Extract the (X, Y) coordinate from the center of the cell holding the provided text.  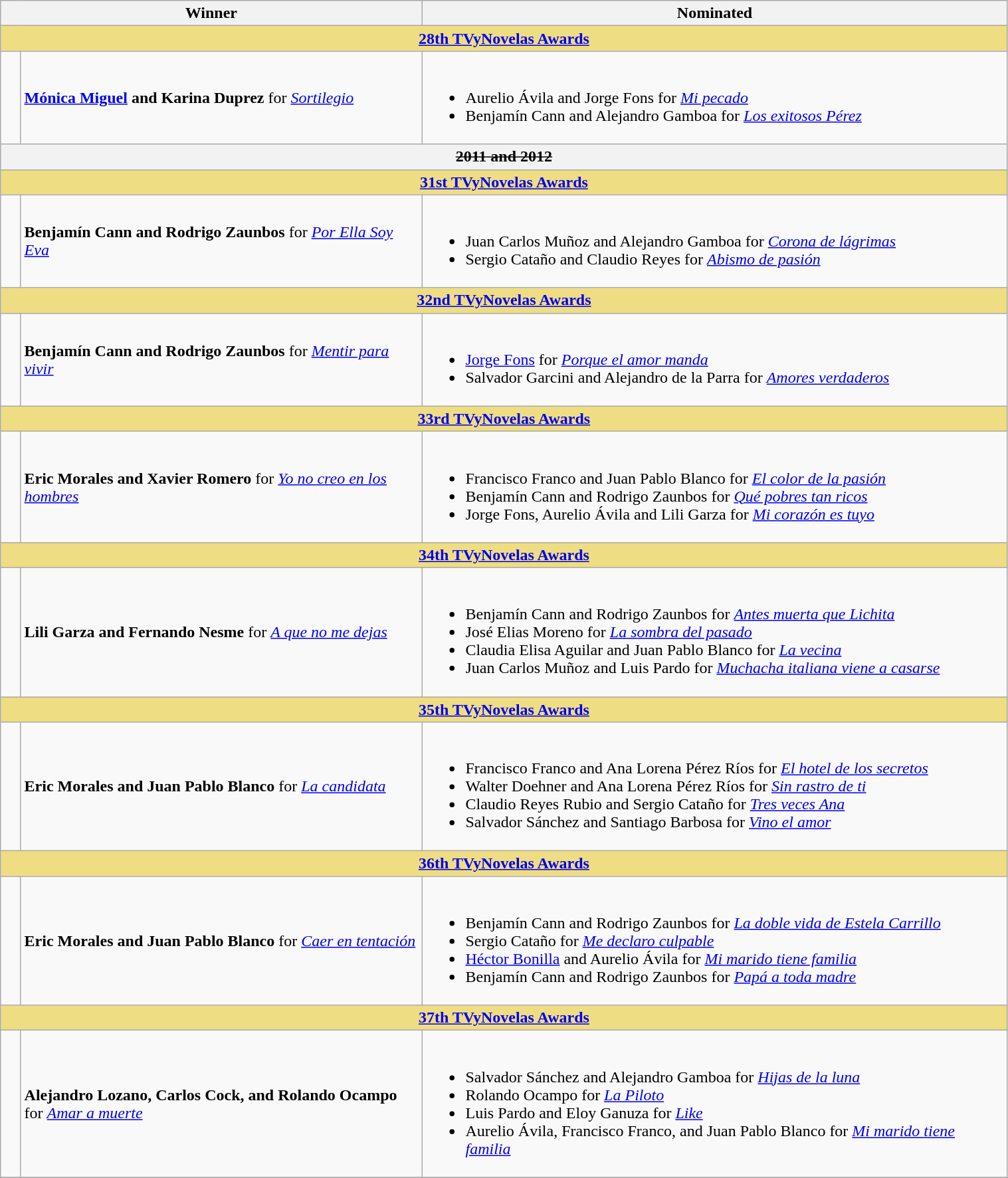
Eric Morales and Xavier Romero for Yo no creo en los hombres (221, 486)
31st TVyNovelas Awards (504, 182)
Alejandro Lozano, Carlos Cock, and Rolando Ocampo for Amar a muerte (221, 1104)
Winner (211, 13)
Lili Garza and Fernando Nesme for A que no me dejas (221, 632)
34th TVyNovelas Awards (504, 555)
Eric Morales and Juan Pablo Blanco for Caer en tentación (221, 941)
28th TVyNovelas Awards (504, 39)
Eric Morales and Juan Pablo Blanco for La candidata (221, 787)
33rd TVyNovelas Awards (504, 419)
Benjamín Cann and Rodrigo Zaunbos for Por Ella Soy Eva (221, 241)
Juan Carlos Muñoz and Alejandro Gamboa for Corona de lágrimasSergio Cataño and Claudio Reyes for Abismo de pasión (715, 241)
2011 and 2012 (504, 157)
Jorge Fons for Porque el amor mandaSalvador Garcini and Alejandro de la Parra for Amores verdaderos (715, 359)
Benjamín Cann and Rodrigo Zaunbos for Mentir para vivir (221, 359)
Mónica Miguel and Karina Duprez for Sortilegio (221, 98)
32nd TVyNovelas Awards (504, 300)
35th TVyNovelas Awards (504, 709)
Aurelio Ávila and Jorge Fons for Mi pecadoBenjamín Cann and Alejandro Gamboa for Los exitosos Pérez (715, 98)
Nominated (715, 13)
37th TVyNovelas Awards (504, 1018)
36th TVyNovelas Awards (504, 864)
